Scan for the cell matching the given text and deliver its [x, y] coordinate at center. 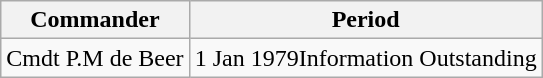
1 Jan 1979Information Outstanding [366, 58]
Commander [95, 20]
Period [366, 20]
Cmdt P.M de Beer [95, 58]
